From the cell containing the given text, extract its center point as [X, Y] coordinate. 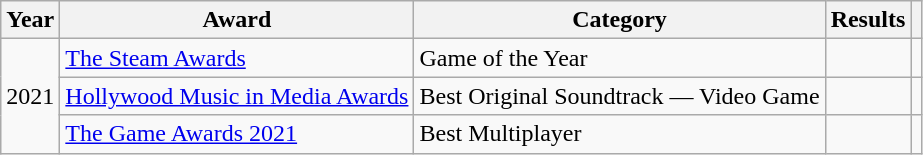
The Steam Awards [237, 58]
Award [237, 20]
Results [868, 20]
2021 [30, 96]
The Game Awards 2021 [237, 134]
Year [30, 20]
Game of the Year [620, 58]
Best Multiplayer [620, 134]
Category [620, 20]
Best Original Soundtrack — Video Game [620, 96]
Hollywood Music in Media Awards [237, 96]
